Extract the (X, Y) coordinate from the center of the cell holding the provided text.  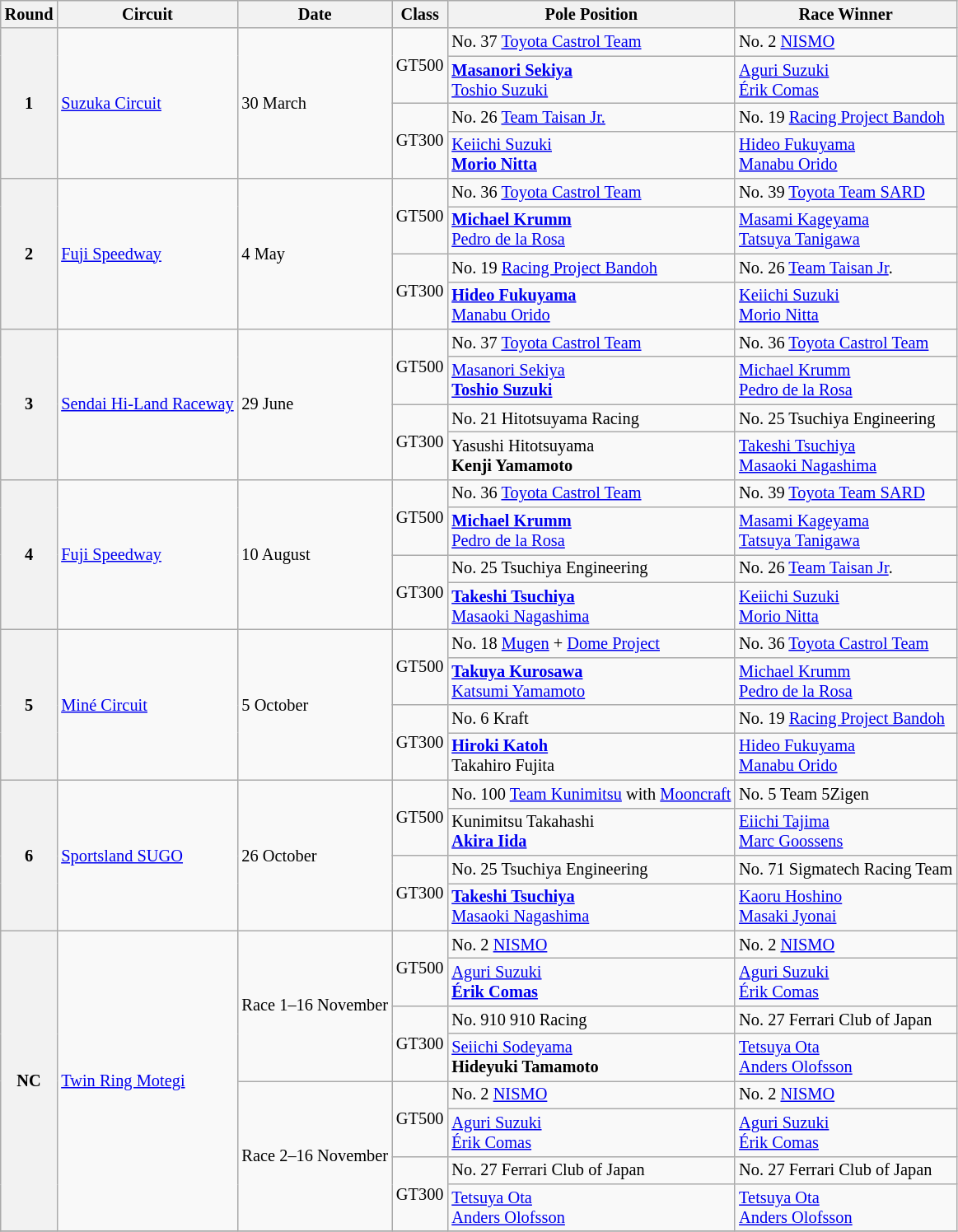
No. 100 Team Kunimitsu with Mooncraft (591, 794)
Circuit (147, 14)
30 March (315, 104)
Date (315, 14)
26 October (315, 855)
Twin Ring Motegi (147, 1080)
4 May (315, 254)
Hiroki Katoh Takahiro Fujita (591, 756)
3 (30, 404)
Yasushi Hitotsuyama Kenji Yamamoto (591, 455)
No. 6 Kraft (591, 719)
5 October (315, 705)
Eiichi Tajima Marc Goossens (845, 832)
4 (30, 555)
No. 910 910 Racing (591, 1020)
No. 5 Team 5Zigen (845, 794)
Kunimitsu Takahashi Akira Iida (591, 832)
2 (30, 254)
No. 18 Mugen + Dome Project (591, 643)
6 (30, 855)
29 June (315, 404)
Class (420, 14)
1 (30, 104)
10 August (315, 555)
Suzuka Circuit (147, 104)
Race 1–16 November (315, 1006)
Pole Position (591, 14)
Kaoru Hoshino Masaki Jyonai (845, 907)
No. 71 Sigmatech Racing Team (845, 869)
Round (30, 14)
No. 21 Hitotsuyama Racing (591, 418)
Seiichi Sodeyama Hideyuki Tamamoto (591, 1057)
Sendai Hi-Land Raceway (147, 404)
NC (30, 1080)
Takuya Kurosawa Katsumi Yamamoto (591, 681)
Race 2–16 November (315, 1156)
Miné Circuit (147, 705)
Race Winner (845, 14)
5 (30, 705)
Sportsland SUGO (147, 855)
